Detect which cell encompasses the target text, then output its [X, Y] center coordinate. 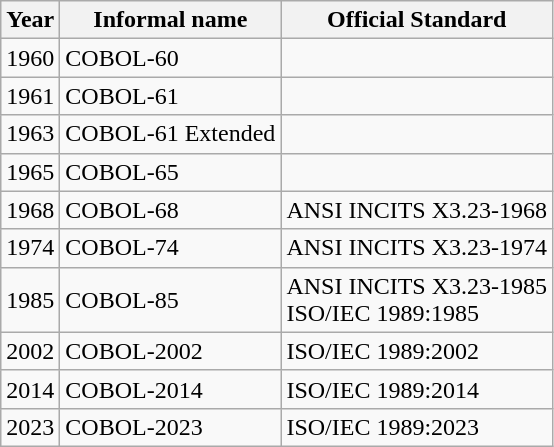
1974 [30, 248]
ANSI INCITS X3.23-1974 [417, 248]
ANSI INCITS X3.23-1968 [417, 210]
2023 [30, 427]
COBOL-61 [170, 96]
COBOL-60 [170, 58]
COBOL-68 [170, 210]
COBOL-65 [170, 172]
COBOL-2002 [170, 351]
COBOL-2014 [170, 389]
COBOL-85 [170, 300]
COBOL-74 [170, 248]
1985 [30, 300]
COBOL-2023 [170, 427]
ISO/IEC 1989:2014 [417, 389]
1963 [30, 134]
1968 [30, 210]
2002 [30, 351]
Official Standard [417, 20]
1961 [30, 96]
1965 [30, 172]
2014 [30, 389]
ISO/IEC 1989:2002 [417, 351]
Year [30, 20]
ISO/IEC 1989:2023 [417, 427]
Informal name [170, 20]
ANSI INCITS X3.23-1985ISO/IEC 1989:1985 [417, 300]
1960 [30, 58]
COBOL-61 Extended [170, 134]
